From the cell containing the given text, extract its center point as [x, y] coordinate. 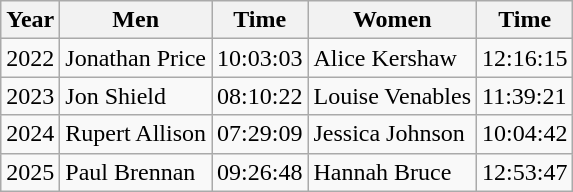
12:53:47 [525, 172]
11:39:21 [525, 96]
12:16:15 [525, 58]
2024 [30, 134]
Hannah Bruce [392, 172]
Rupert Allison [136, 134]
Jon Shield [136, 96]
Year [30, 20]
Men [136, 20]
2022 [30, 58]
08:10:22 [260, 96]
2023 [30, 96]
Alice Kershaw [392, 58]
10:03:03 [260, 58]
09:26:48 [260, 172]
Louise Venables [392, 96]
Jonathan Price [136, 58]
10:04:42 [525, 134]
Paul Brennan [136, 172]
2025 [30, 172]
Women [392, 20]
Jessica Johnson [392, 134]
07:29:09 [260, 134]
